Find where the given text appears and provide that cell's center as [x, y] coordinate. 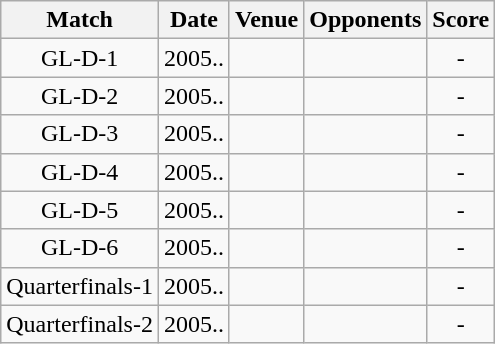
GL-D-5 [80, 210]
Match [80, 20]
GL-D-3 [80, 134]
GL-D-6 [80, 248]
Date [194, 20]
GL-D-1 [80, 58]
GL-D-2 [80, 96]
Quarterfinals-1 [80, 286]
Quarterfinals-2 [80, 324]
Opponents [366, 20]
Venue [266, 20]
GL-D-4 [80, 172]
Score [461, 20]
